Return the [X, Y] coordinate for the center point of the cell that contains the specified text.  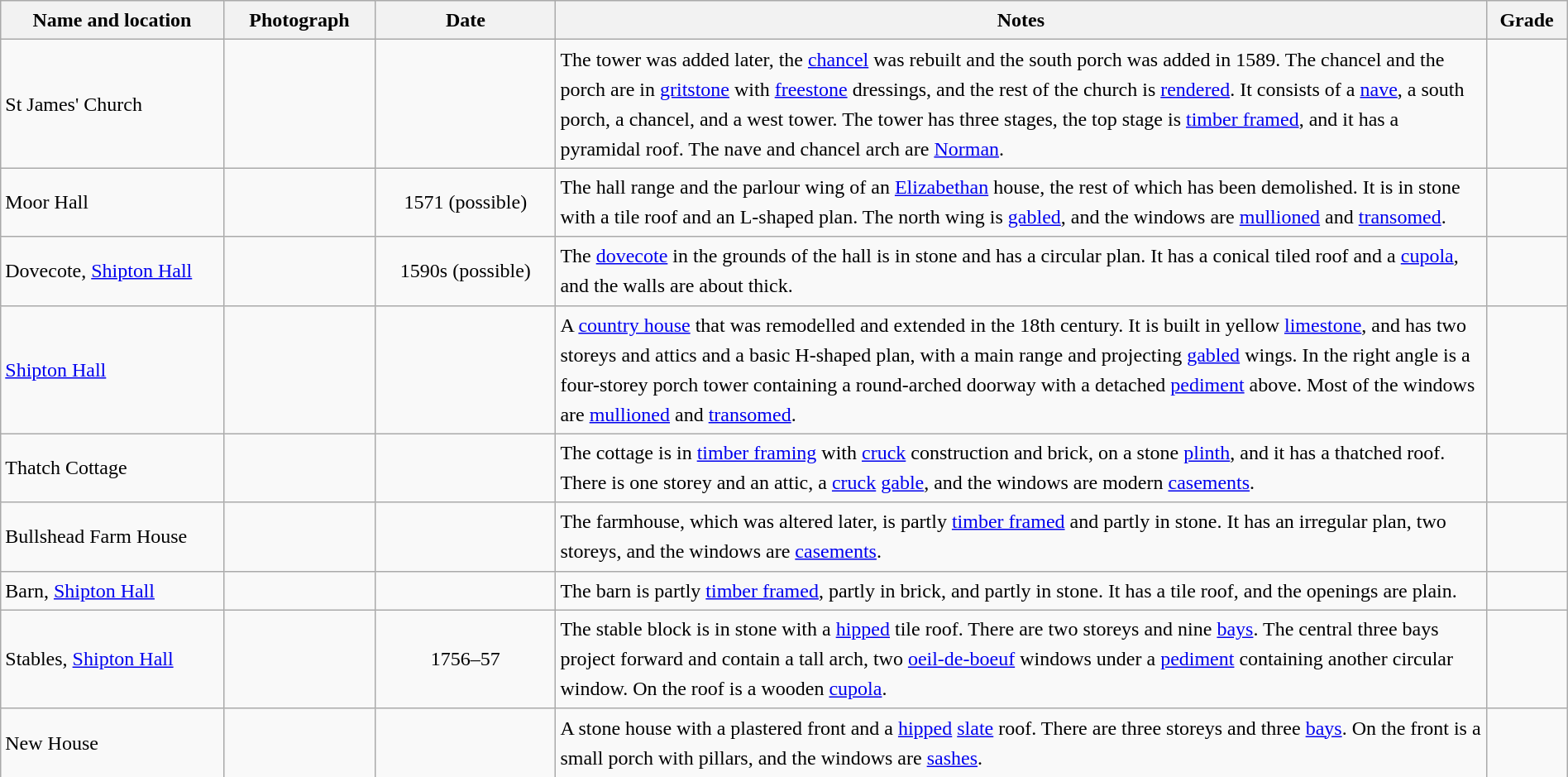
St James' Church [112, 104]
Photograph [299, 20]
The barn is partly timber framed, partly in brick, and partly in stone. It has a tile roof, and the openings are plain. [1021, 591]
New House [112, 743]
1590s (possible) [466, 271]
Dovecote, Shipton Hall [112, 271]
Name and location [112, 20]
Thatch Cottage [112, 468]
Barn, Shipton Hall [112, 591]
Bullshead Farm House [112, 536]
Stables, Shipton Hall [112, 659]
Date [466, 20]
Grade [1527, 20]
Shipton Hall [112, 369]
1756–57 [466, 659]
1571 (possible) [466, 202]
Notes [1021, 20]
The dovecote in the grounds of the hall is in stone and has a circular plan. It has a conical tiled roof and a cupola, and the walls are about thick. [1021, 271]
Moor Hall [112, 202]
